Detect which cell encompasses the target text, then output its [x, y] center coordinate. 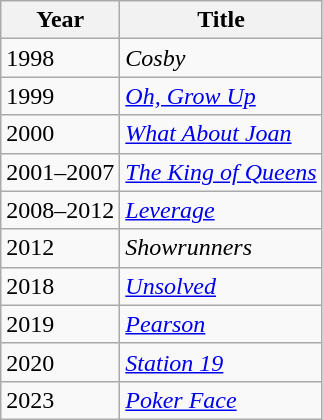
Title [221, 20]
2019 [60, 324]
Cosby [221, 58]
2008–2012 [60, 210]
Oh, Grow Up [221, 96]
Pearson [221, 324]
2012 [60, 248]
Poker Face [221, 400]
2001–2007 [60, 172]
Year [60, 20]
2018 [60, 286]
2000 [60, 134]
2023 [60, 400]
Showrunners [221, 248]
2020 [60, 362]
1999 [60, 96]
Leverage [221, 210]
The King of Queens [221, 172]
What About Joan [221, 134]
Unsolved [221, 286]
1998 [60, 58]
Station 19 [221, 362]
